Capture the cell that displays the provided text and extract its (X, Y) central coordinate. 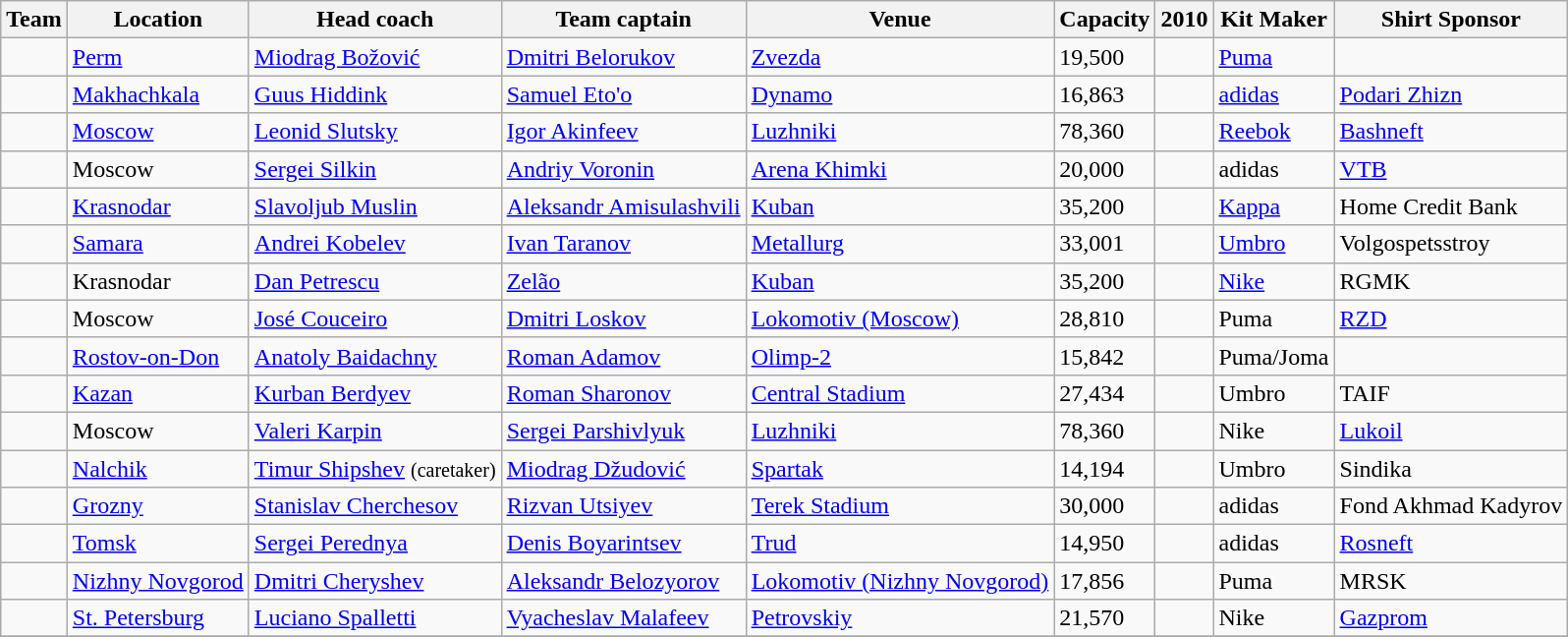
27,434 (1104, 393)
Sergei Perednya (375, 544)
RZD (1451, 318)
30,000 (1104, 506)
15,842 (1104, 356)
Trud (900, 544)
Igor Akinfeev (623, 132)
Capacity (1104, 20)
Dmitri Loskov (623, 318)
2010 (1185, 20)
Kazan (157, 393)
José Couceiro (375, 318)
Samara (157, 244)
Gazprom (1451, 618)
Sergei Silkin (375, 169)
Luciano Spalletti (375, 618)
16,863 (1104, 94)
Guus Hiddink (375, 94)
Venue (900, 20)
Sindika (1451, 469)
Miodrag Božović (375, 57)
Team captain (623, 20)
Dmitri Cheryshev (375, 581)
Aleksandr Belozyorov (623, 581)
Tomsk (157, 544)
Samuel Eto'o (623, 94)
17,856 (1104, 581)
Ivan Taranov (623, 244)
Bashneft (1451, 132)
28,810 (1104, 318)
Perm (157, 57)
Rosneft (1451, 544)
Arena Khimki (900, 169)
Puma/Joma (1273, 356)
Central Stadium (900, 393)
Terek Stadium (900, 506)
Lukoil (1451, 431)
19,500 (1104, 57)
Dan Petrescu (375, 281)
Sergei Parshivlyuk (623, 431)
Aleksandr Amisulashvili (623, 206)
Roman Sharonov (623, 393)
Dmitri Belorukov (623, 57)
Kit Maker (1273, 20)
Podari Zhizn (1451, 94)
Dynamo (900, 94)
Lokomotiv (Moscow) (900, 318)
St. Petersburg (157, 618)
Stanislav Cherchesov (375, 506)
Timur Shipshev (caretaker) (375, 469)
Nizhny Novgorod (157, 581)
Makhachkala (157, 94)
Zelão (623, 281)
TAIF (1451, 393)
Andrei Kobelev (375, 244)
21,570 (1104, 618)
Petrovskiy (900, 618)
Leonid Slutsky (375, 132)
Home Credit Bank (1451, 206)
Shirt Sponsor (1451, 20)
Fond Akhmad Kadyrov (1451, 506)
Slavoljub Muslin (375, 206)
Grozny (157, 506)
MRSK (1451, 581)
Roman Adamov (623, 356)
Miodrag Džudović (623, 469)
20,000 (1104, 169)
Head coach (375, 20)
Metallurg (900, 244)
Team (34, 20)
Valeri Karpin (375, 431)
VTB (1451, 169)
Kurban Berdyev (375, 393)
14,950 (1104, 544)
Olimp-2 (900, 356)
Rizvan Utsiyev (623, 506)
Volgospetsstroy (1451, 244)
Location (157, 20)
Spartak (900, 469)
Rostov-on-Don (157, 356)
Lokomotiv (Nizhny Novgorod) (900, 581)
Denis Boyarintsev (623, 544)
Nalchik (157, 469)
Kappa (1273, 206)
Andriy Voronin (623, 169)
14,194 (1104, 469)
Zvezda (900, 57)
Reebok (1273, 132)
Vyacheslav Malafeev (623, 618)
33,001 (1104, 244)
RGMK (1451, 281)
Anatoly Baidachny (375, 356)
